Capture the cell that displays the provided text and extract its [x, y] central coordinate. 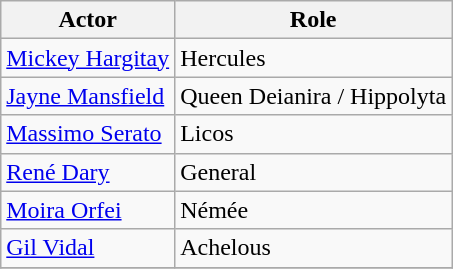
Mickey Hargitay [88, 58]
Némée [314, 210]
Hercules [314, 58]
Moira Orfei [88, 210]
Massimo Serato [88, 134]
Queen Deianira / Hippolyta [314, 96]
Licos [314, 134]
Achelous [314, 248]
Jayne Mansfield [88, 96]
General [314, 172]
René Dary [88, 172]
Actor [88, 20]
Gil Vidal [88, 248]
Role [314, 20]
